Locate the cell with the specified text and output its [X, Y] center coordinate. 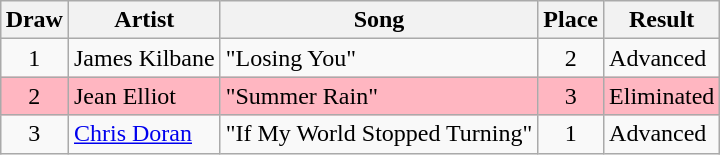
Draw [34, 20]
"Summer Rain" [379, 96]
Jean Elliot [144, 96]
Place [571, 20]
"Losing You" [379, 58]
Eliminated [662, 96]
James Kilbane [144, 58]
Song [379, 20]
"If My World Stopped Turning" [379, 134]
Artist [144, 20]
Result [662, 20]
Chris Doran [144, 134]
